Return (x, y) of the center of cell containing provided text 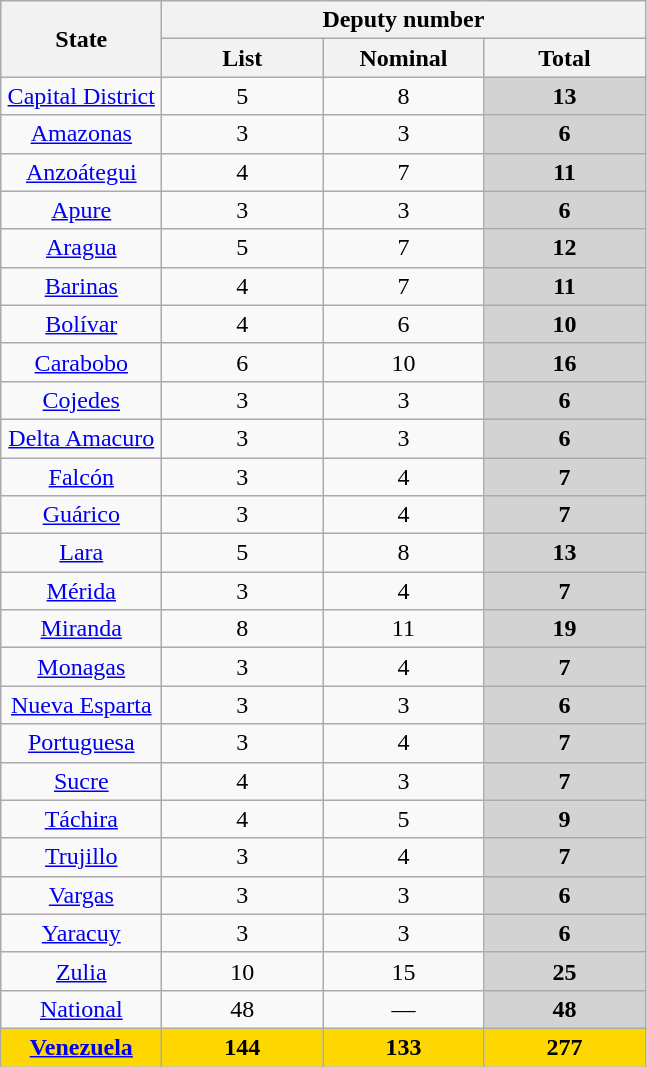
25 (564, 971)
16 (564, 362)
Capital District (82, 96)
15 (404, 971)
Lara (82, 553)
Cojedes (82, 400)
Trujillo (82, 857)
Guárico (82, 515)
Anzoátegui (82, 172)
277 (564, 1047)
19 (564, 629)
Mérida (82, 591)
144 (242, 1047)
Bolívar (82, 324)
Aragua (82, 248)
Zulia (82, 971)
Nueva Esparta (82, 705)
Apure (82, 210)
Carabobo (82, 362)
State (82, 39)
Amazonas (82, 134)
Nominal (404, 58)
Falcón (82, 477)
Portuguesa (82, 743)
Miranda (82, 629)
Táchira (82, 819)
Venezuela (82, 1047)
List (242, 58)
Sucre (82, 781)
Delta Amacuro (82, 438)
133 (404, 1047)
National (82, 1009)
Vargas (82, 895)
Barinas (82, 286)
12 (564, 248)
— (404, 1009)
Yaracuy (82, 933)
9 (564, 819)
Monagas (82, 667)
Deputy number (404, 20)
Total (564, 58)
